Locate the cell with the specified text and output its [x, y] center coordinate. 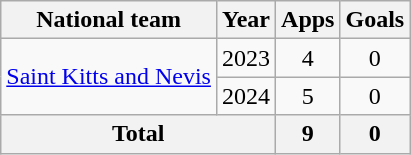
4 [308, 58]
Saint Kitts and Nevis [109, 77]
2024 [246, 96]
9 [308, 134]
5 [308, 96]
Year [246, 20]
Total [138, 134]
Apps [308, 20]
Goals [375, 20]
National team [109, 20]
2023 [246, 58]
